Scan for the cell matching the given text and deliver its (X, Y) coordinate at center. 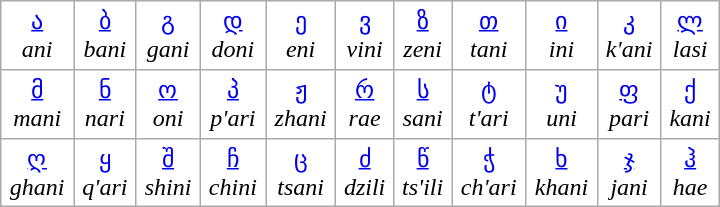
ღghani (38, 172)
ჟzhani (301, 104)
ნnari (105, 104)
ქkani (690, 104)
ლlasi (690, 36)
უuni (562, 104)
რrae (365, 104)
ყq'ari (105, 172)
ვvini (365, 36)
ოoni (168, 104)
ჰhae (690, 172)
გgani (168, 36)
ცtsani (301, 172)
პp'ari (233, 104)
მmani (38, 104)
ჯjani (629, 172)
ეeni (301, 36)
კk'ani (629, 36)
ძdzili (365, 172)
აani (38, 36)
ბbani (105, 36)
დdoni (233, 36)
ჭch'ari (489, 172)
ჩchini (233, 172)
თtani (489, 36)
ფpari (629, 104)
ზzeni (423, 36)
იini (562, 36)
წts'ili (423, 172)
ტt'ari (489, 104)
ხkhani (562, 172)
სsani (423, 104)
შshini (168, 172)
